Search for the cell housing the specified text and yield its [x, y] center coordinate. 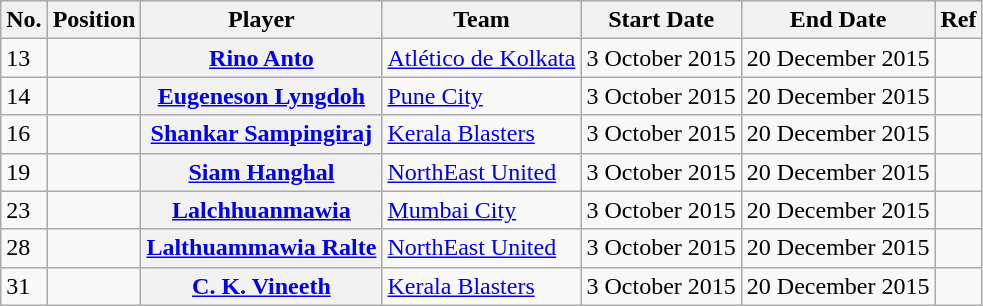
Start Date [661, 20]
14 [24, 96]
Atlético de Kolkata [482, 58]
Eugeneson Lyngdoh [262, 96]
Shankar Sampingiraj [262, 134]
31 [24, 286]
16 [24, 134]
Player [262, 20]
23 [24, 210]
Rino Anto [262, 58]
Team [482, 20]
Lalchhuanmawia [262, 210]
Position [94, 20]
Mumbai City [482, 210]
No. [24, 20]
End Date [838, 20]
Ref [958, 20]
Siam Hanghal [262, 172]
Pune City [482, 96]
19 [24, 172]
13 [24, 58]
28 [24, 248]
Lalthuammawia Ralte [262, 248]
C. K. Vineeth [262, 286]
